Extract the [x, y] coordinate from the center of the cell holding the provided text.  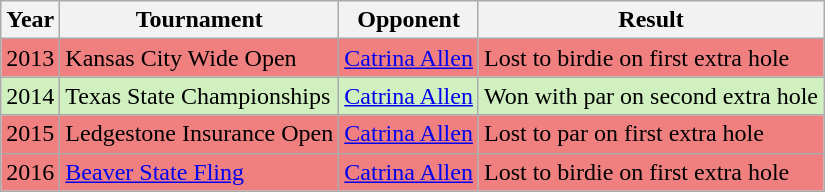
2014 [30, 96]
Result [650, 20]
Lost to par on first extra hole [650, 134]
Texas State Championships [200, 96]
Ledgestone Insurance Open [200, 134]
Tournament [200, 20]
Kansas City Wide Open [200, 58]
Year [30, 20]
Won with par on second extra hole [650, 96]
2013 [30, 58]
Beaver State Fling [200, 172]
2016 [30, 172]
2015 [30, 134]
Opponent [409, 20]
